Determine the (X, Y) coordinate at the center of the cell enclosing the given text.  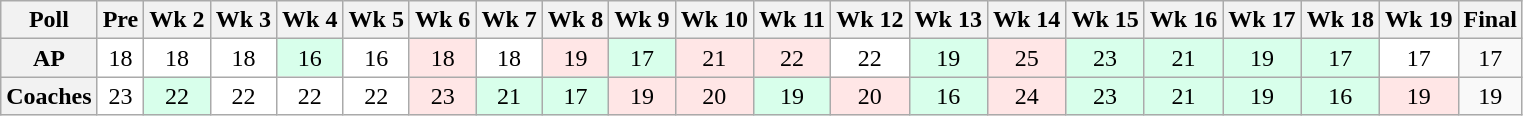
Wk 11 (792, 20)
Pre (120, 20)
Wk 14 (1026, 20)
Wk 15 (1105, 20)
Wk 6 (442, 20)
Wk 16 (1183, 20)
Wk 19 (1419, 20)
Wk 7 (509, 20)
Wk 17 (1262, 20)
Coaches (49, 96)
24 (1026, 96)
Wk 9 (642, 20)
Wk 2 (177, 20)
Wk 3 (243, 20)
Wk 5 (376, 20)
Wk 8 (575, 20)
Final (1490, 20)
Wk 18 (1340, 20)
Wk 10 (714, 20)
Poll (49, 20)
25 (1026, 58)
Wk 13 (948, 20)
AP (49, 58)
Wk 12 (870, 20)
Wk 4 (310, 20)
